Pinpoint the cell where the given text exists, returning its (X, Y) midpoint coordinate. 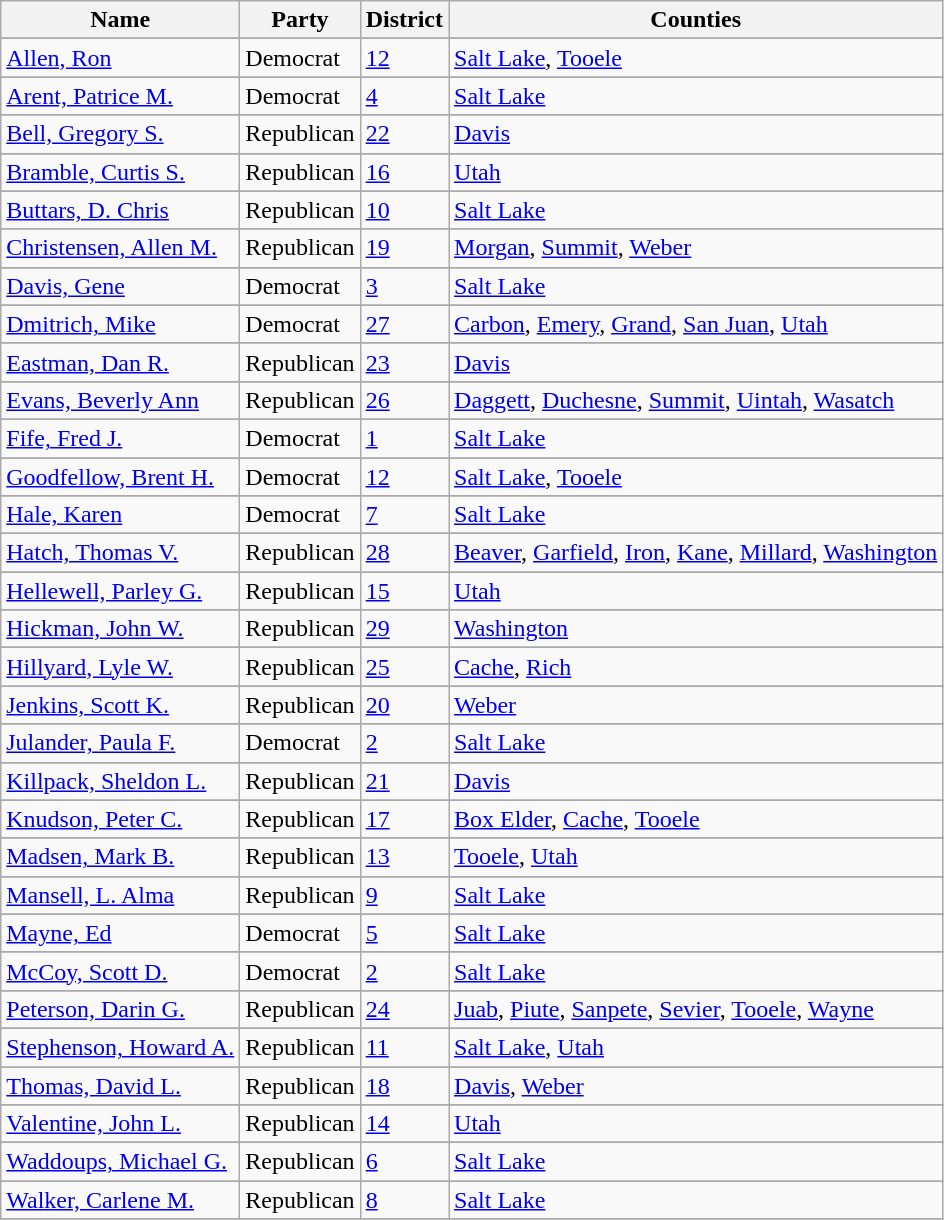
Killpack, Sheldon L. (120, 781)
23 (404, 362)
4 (404, 96)
Buttars, D. Chris (120, 210)
Fife, Fred J. (120, 438)
8 (404, 1200)
13 (404, 857)
Peterson, Darin G. (120, 1009)
17 (404, 819)
6 (404, 1162)
Hale, Karen (120, 515)
18 (404, 1085)
Madsen, Mark B. (120, 857)
Washington (696, 629)
McCoy, Scott D. (120, 971)
20 (404, 705)
Box Elder, Cache, Tooele (696, 819)
7 (404, 515)
Salt Lake, Utah (696, 1047)
Eastman, Dan R. (120, 362)
Walker, Carlene M. (120, 1200)
14 (404, 1124)
Valentine, John L. (120, 1124)
Cache, Rich (696, 667)
27 (404, 324)
Hillyard, Lyle W. (120, 667)
1 (404, 438)
Counties (696, 20)
Goodfellow, Brent H. (120, 477)
Julander, Paula F. (120, 743)
21 (404, 781)
10 (404, 210)
24 (404, 1009)
Jenkins, Scott K. (120, 705)
Juab, Piute, Sanpete, Sevier, Tooele, Wayne (696, 1009)
Hatch, Thomas V. (120, 553)
Carbon, Emery, Grand, San Juan, Utah (696, 324)
Beaver, Garfield, Iron, Kane, Millard, Washington (696, 553)
Party (300, 20)
Name (120, 20)
3 (404, 286)
Mansell, L. Alma (120, 895)
5 (404, 933)
16 (404, 172)
Daggett, Duchesne, Summit, Uintah, Wasatch (696, 400)
9 (404, 895)
22 (404, 134)
19 (404, 248)
Stephenson, Howard A. (120, 1047)
Dmitrich, Mike (120, 324)
29 (404, 629)
Evans, Beverly Ann (120, 400)
Bramble, Curtis S. (120, 172)
Bell, Gregory S. (120, 134)
Allen, Ron (120, 58)
Tooele, Utah (696, 857)
Knudson, Peter C. (120, 819)
Weber (696, 705)
Hickman, John W. (120, 629)
11 (404, 1047)
Davis, Weber (696, 1085)
28 (404, 553)
15 (404, 591)
District (404, 20)
25 (404, 667)
Waddoups, Michael G. (120, 1162)
26 (404, 400)
Mayne, Ed (120, 933)
Arent, Patrice M. (120, 96)
Thomas, David L. (120, 1085)
Morgan, Summit, Weber (696, 248)
Davis, Gene (120, 286)
Hellewell, Parley G. (120, 591)
Christensen, Allen M. (120, 248)
